Locate the cell with the specified text and output its (X, Y) center coordinate. 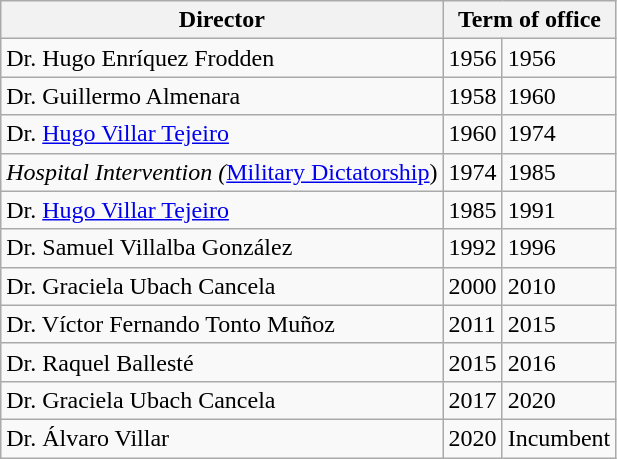
1996 (559, 248)
Dr. Guillermo Almenara (222, 96)
Dr. Samuel Villalba González (222, 248)
1991 (559, 210)
Incumbent (559, 438)
2017 (472, 400)
2011 (472, 324)
Dr. Víctor Fernando Tonto Muñoz (222, 324)
Dr. Álvaro Villar (222, 438)
2010 (559, 286)
2016 (559, 362)
Dr. Raquel Ballesté (222, 362)
Director (222, 20)
1992 (472, 248)
1958 (472, 96)
2000 (472, 286)
Dr. Hugo Enríquez Frodden (222, 58)
Hospital Intervention (Military Dictatorship) (222, 172)
Term of office (530, 20)
